Extract the (X, Y) coordinate from the center of the cell holding the provided text.  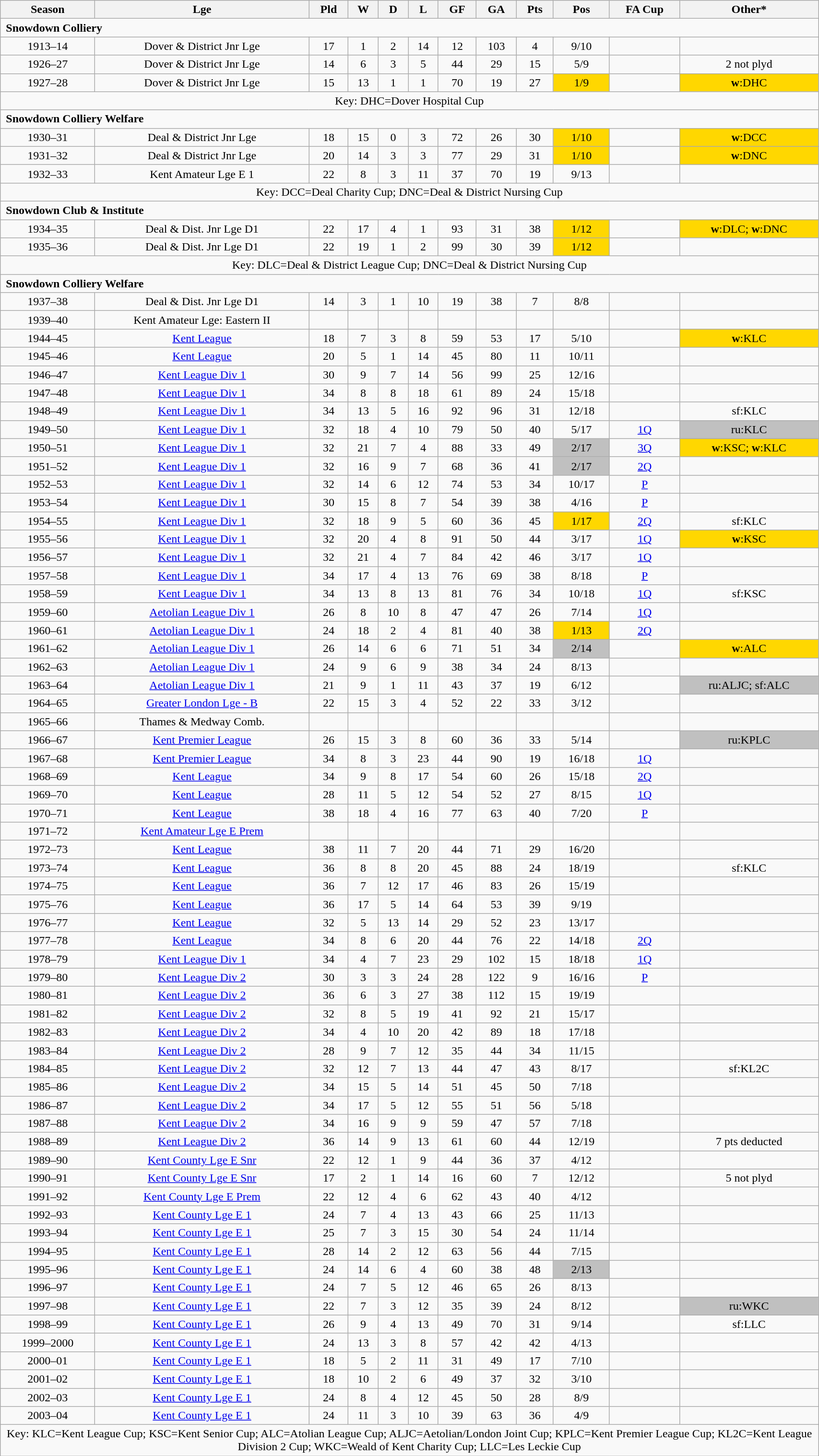
9/10 (582, 46)
1945–46 (48, 356)
90 (496, 758)
14/18 (582, 941)
7 pts deducted (749, 1142)
1962–63 (48, 667)
1944–45 (48, 338)
Snowdown Club & Institute (410, 210)
1972–73 (48, 850)
8/18 (582, 576)
Other* (749, 10)
2003–04 (48, 1416)
93 (457, 229)
7/10 (582, 1361)
1963–64 (48, 685)
96 (496, 411)
1964–65 (48, 703)
1966–67 (48, 740)
1985–86 (48, 1087)
1992–93 (48, 1215)
103 (496, 46)
Kent Amateur Lge: Eastern II (202, 320)
102 (496, 959)
4/16 (582, 502)
83 (496, 886)
2001–02 (48, 1379)
18/18 (582, 959)
w:KSC (749, 539)
1984–85 (48, 1068)
1969–70 (48, 794)
16/16 (582, 977)
15/19 (582, 886)
7/15 (582, 1251)
w:KSC; w:KLC (749, 448)
7/20 (582, 813)
72 (457, 137)
10/17 (582, 484)
1957–58 (48, 576)
1971–72 (48, 831)
15/17 (582, 1014)
12/18 (582, 411)
1987–88 (48, 1124)
1997–98 (48, 1306)
1973–74 (48, 868)
1974–75 (48, 886)
1927–28 (48, 83)
18/19 (582, 868)
Kent Amateur Lge E 1 (202, 174)
1950–51 (48, 448)
w:DLC; w:DNC (749, 229)
1937–38 (48, 302)
1986–87 (48, 1105)
1965–66 (48, 722)
2/14 (582, 649)
1/9 (582, 83)
66 (496, 1215)
1990–91 (48, 1178)
1980–81 (48, 995)
84 (457, 557)
1930–31 (48, 137)
13/17 (582, 923)
10/11 (582, 356)
1952–53 (48, 484)
W (364, 10)
ru:KLC (749, 429)
1954–55 (48, 521)
1968–69 (48, 776)
1967–68 (48, 758)
2/13 (582, 1269)
1979–80 (48, 977)
sf:KL2C (749, 1068)
w:ALC (749, 649)
1949–50 (48, 429)
68 (457, 466)
11/14 (582, 1233)
Key: DHC=Dover Hospital Cup (410, 101)
Lge (202, 10)
1995–96 (48, 1269)
w:DHC (749, 83)
1946–47 (48, 375)
3/10 (582, 1379)
1996–97 (48, 1288)
1951–52 (48, 466)
9/13 (582, 174)
69 (496, 576)
9/19 (582, 904)
1998–99 (48, 1324)
1981–82 (48, 1014)
w:DNC (749, 155)
1978–79 (48, 959)
1/17 (582, 521)
1977–78 (48, 941)
10/18 (582, 594)
80 (496, 356)
1/13 (582, 630)
1948–49 (48, 411)
8/9 (582, 1397)
Greater London Lge - B (202, 703)
w:DCC (749, 137)
w:KLC (749, 338)
2 not plyd (749, 64)
1926–27 (48, 64)
74 (457, 484)
GA (496, 10)
12/19 (582, 1142)
16/20 (582, 850)
1913–14 (48, 46)
1976–77 (48, 923)
17/18 (582, 1032)
Key: DCC=Deal Charity Cup; DNC=Deal & District Nursing Cup (410, 192)
1956–57 (48, 557)
4/9 (582, 1416)
8/17 (582, 1068)
sf:LLC (749, 1324)
Pts (534, 10)
112 (496, 995)
62 (457, 1196)
12/16 (582, 375)
5/18 (582, 1105)
16/18 (582, 758)
1935–36 (48, 247)
Kent Amateur Lge E Prem (202, 831)
L (423, 10)
55 (457, 1105)
1959–60 (48, 612)
11/15 (582, 1050)
ru:KPLC (749, 740)
1961–62 (48, 649)
11/13 (582, 1215)
Snowdown Colliery (410, 28)
sf:KSC (749, 594)
1982–83 (48, 1032)
1947–48 (48, 393)
1975–76 (48, 904)
1989–90 (48, 1160)
5/17 (582, 429)
8/15 (582, 794)
1958–59 (48, 594)
5/9 (582, 64)
Kent County Lge E Prem (202, 1196)
1999–2000 (48, 1342)
79 (457, 429)
8/12 (582, 1306)
122 (496, 977)
1955–56 (48, 539)
5 not plyd (749, 1178)
1953–54 (48, 502)
Pld (329, 10)
6/12 (582, 685)
8/8 (582, 302)
1960–61 (48, 630)
12/12 (582, 1178)
1991–92 (48, 1196)
3Q (644, 448)
1939–40 (48, 320)
65 (496, 1288)
FA Cup (644, 10)
0 (393, 137)
1931–32 (48, 155)
D (393, 10)
Key: DLC=Deal & District League Cup; DNC=Deal & District Nursing Cup (410, 265)
ru:ALJC; sf:ALC (749, 685)
2002–03 (48, 1397)
91 (457, 539)
5/10 (582, 338)
64 (457, 904)
GF (457, 10)
1993–94 (48, 1233)
19/19 (582, 995)
4/13 (582, 1342)
1988–89 (48, 1142)
48 (534, 1269)
7/14 (582, 612)
3/12 (582, 703)
1994–95 (48, 1251)
ru:WKC (749, 1306)
1932–33 (48, 174)
1970–71 (48, 813)
Thames & Medway Comb. (202, 722)
Season (48, 10)
2000–01 (48, 1361)
1983–84 (48, 1050)
Pos (582, 10)
9/14 (582, 1324)
1934–35 (48, 229)
5/14 (582, 740)
